Pinpoint the cell where the given text exists, returning its (x, y) midpoint coordinate. 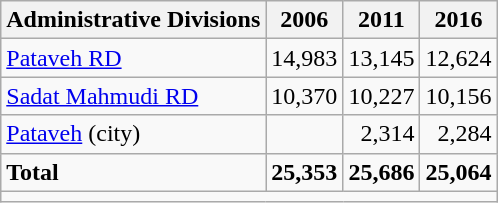
2006 (304, 20)
13,145 (382, 58)
25,064 (458, 172)
2,284 (458, 134)
25,686 (382, 172)
2,314 (382, 134)
Pataveh RD (134, 58)
Total (134, 172)
Sadat Mahmudi RD (134, 96)
10,227 (382, 96)
Administrative Divisions (134, 20)
2016 (458, 20)
2011 (382, 20)
25,353 (304, 172)
Pataveh (city) (134, 134)
12,624 (458, 58)
10,370 (304, 96)
14,983 (304, 58)
10,156 (458, 96)
